Find where the given text appears and provide that cell's center as (x, y) coordinate. 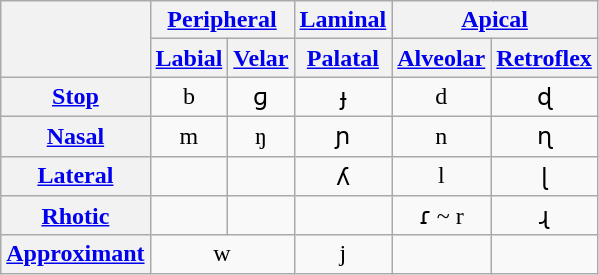
ŋ (261, 136)
Labial (189, 58)
n (442, 136)
j (343, 254)
ɳ (544, 136)
Apical (495, 20)
d (442, 97)
b (189, 97)
ɲ (343, 136)
ɾ ~ r (442, 216)
Retroflex (544, 58)
Approximant (76, 254)
w (222, 254)
ɡ (261, 97)
Velar (261, 58)
ʎ (343, 176)
Nasal (76, 136)
Rhotic (76, 216)
Laminal (343, 20)
Stop (76, 97)
ɻ (544, 216)
ɖ (544, 97)
ɟ (343, 97)
Peripheral (222, 20)
Lateral (76, 176)
l (442, 176)
m (189, 136)
Alveolar (442, 58)
Palatal (343, 58)
ɭ (544, 176)
